Detect which cell encompasses the target text, then output its (x, y) center coordinate. 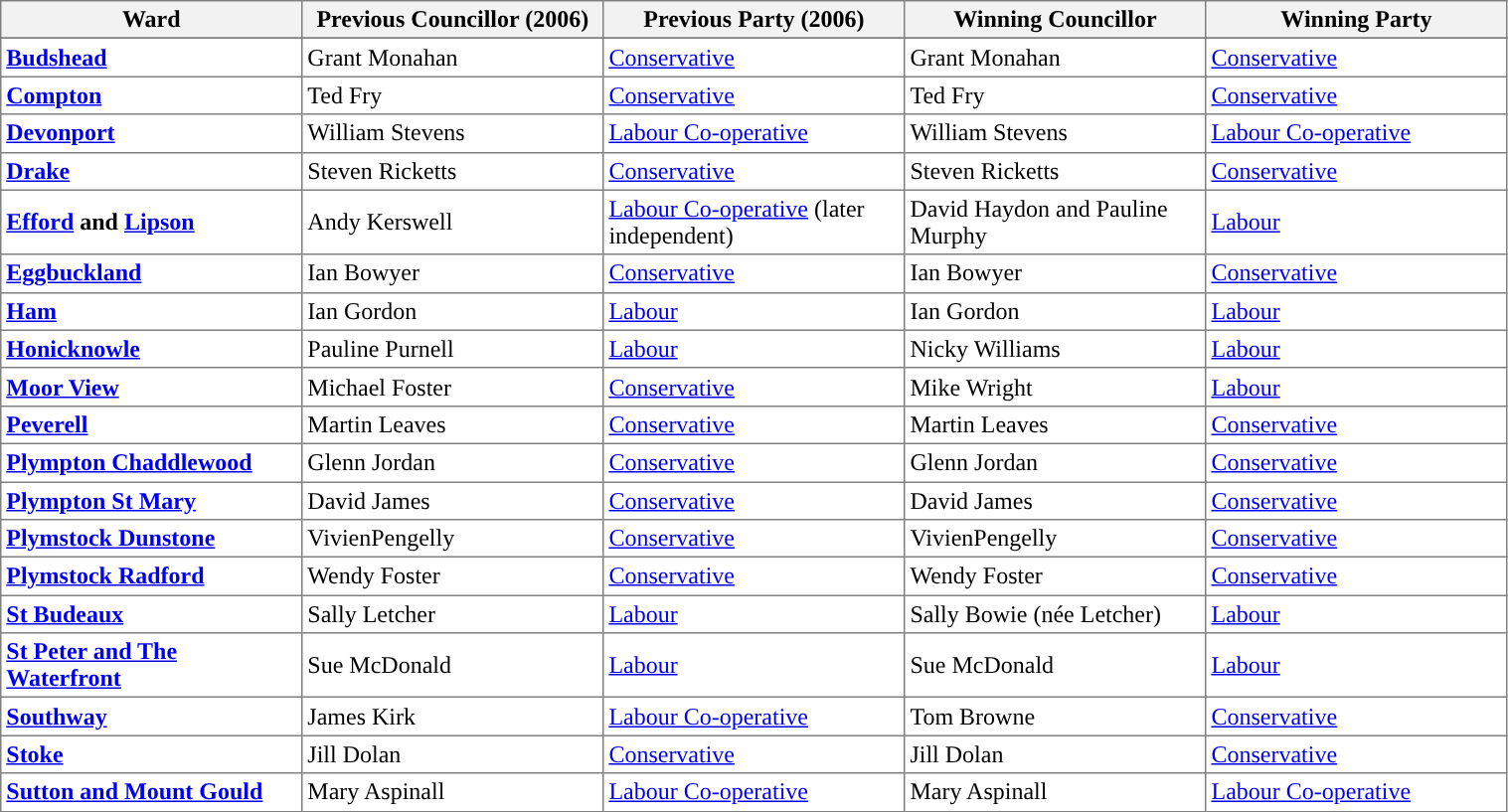
Michael Foster (453, 387)
Budshead (151, 58)
Ham (151, 311)
Previous Councillor (2006) (453, 20)
Plympton Chaddlewood (151, 462)
Plympton St Mary (151, 500)
Plymstock Radford (151, 576)
Southway (151, 717)
St Peter and The Waterfront (151, 666)
Labour Co-operative (later independent) (754, 223)
Previous Party (2006) (754, 20)
Sally Letcher (453, 614)
Peverell (151, 424)
Sally Bowie (née Letcher) (1056, 614)
James Kirk (453, 717)
Moor View (151, 387)
Drake (151, 171)
Plymstock Dunstone (151, 539)
Winning Party (1356, 20)
Eggbuckland (151, 273)
Nicky Williams (1056, 349)
Stoke (151, 754)
Andy Kerswell (453, 223)
David Haydon and Pauline Murphy (1056, 223)
Honicknowle (151, 349)
Devonport (151, 133)
Efford and Lipson (151, 223)
Winning Councillor (1056, 20)
Compton (151, 95)
Pauline Purnell (453, 349)
Mike Wright (1056, 387)
Sutton and Mount Gould (151, 792)
St Budeaux (151, 614)
Ward (151, 20)
Tom Browne (1056, 717)
